Return [X, Y] of the center of cell containing provided text 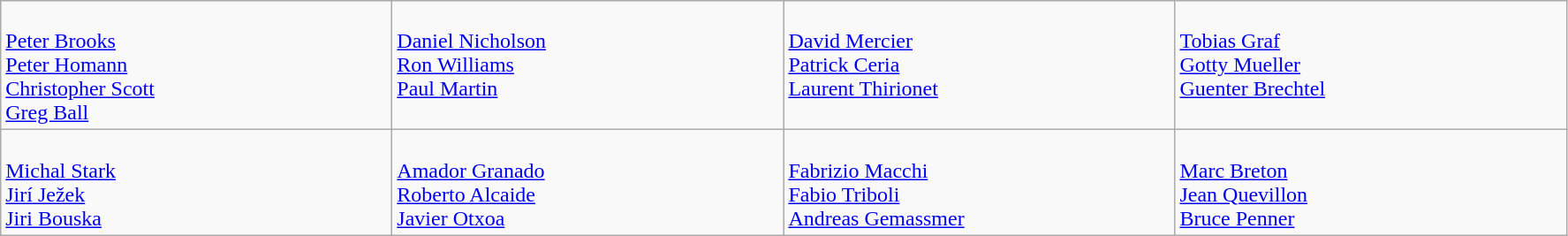
Tobias GrafGotty MuellerGuenter Brechtel [1371, 65]
Amador GranadoRoberto AlcaideJavier Otxoa [588, 182]
David MercierPatrick CeriaLaurent Thirionet [979, 65]
Daniel NicholsonRon WilliamsPaul Martin [588, 65]
Fabrizio MacchiFabio TriboliAndreas Gemassmer [979, 182]
Marc BretonJean QuevillonBruce Penner [1371, 182]
Peter BrooksPeter HomannChristopher ScottGreg Ball [196, 65]
Michal StarkJirí JežekJiri Bouska [196, 182]
